Pinpoint the cell where the given text exists, returning its [X, Y] midpoint coordinate. 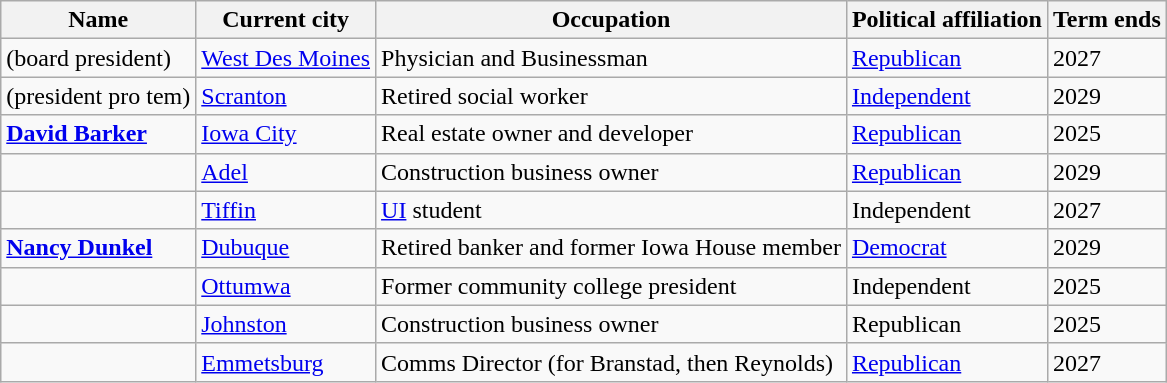
Occupation [612, 20]
Retired social worker [612, 96]
Political affiliation [946, 20]
Comms Director (for Branstad, then Reynolds) [612, 362]
Dubuque [286, 248]
Physician and Businessman [612, 58]
(president pro tem) [98, 96]
David Barker [98, 134]
Emmetsburg [286, 362]
Term ends [1106, 20]
Real estate owner and developer [612, 134]
Retired banker and former Iowa House member [612, 248]
Johnston [286, 324]
Scranton [286, 96]
Democrat [946, 248]
Former community college president [612, 286]
Current city [286, 20]
Iowa City [286, 134]
West Des Moines [286, 58]
UI student [612, 210]
Adel [286, 172]
Ottumwa [286, 286]
Tiffin [286, 210]
Nancy Dunkel [98, 248]
Name [98, 20]
(board president) [98, 58]
